Detect which cell encompasses the target text, then output its (X, Y) center coordinate. 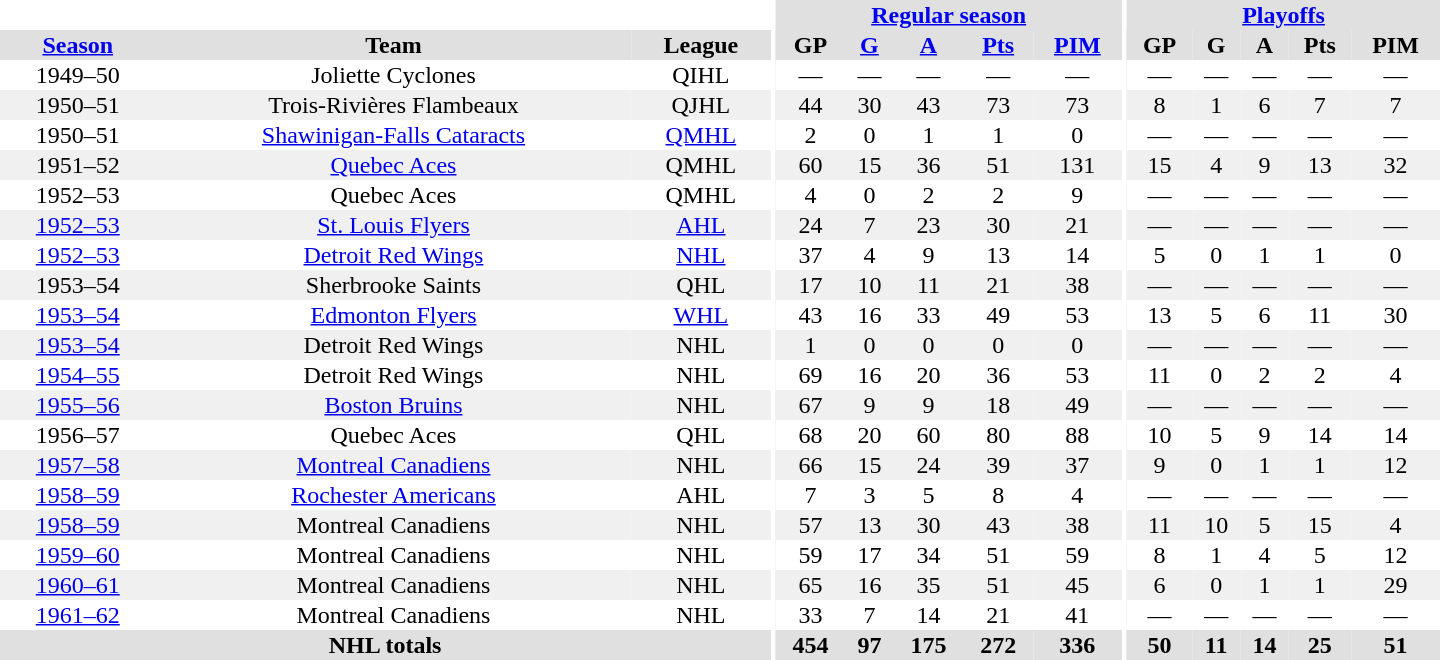
23 (929, 225)
25 (1320, 645)
69 (811, 375)
1955–56 (78, 405)
175 (929, 645)
Joliette Cyclones (394, 75)
44 (811, 105)
88 (1078, 435)
NHL totals (385, 645)
Trois-Rivières Flambeaux (394, 105)
Edmonton Flyers (394, 315)
272 (998, 645)
39 (998, 465)
66 (811, 465)
1957–58 (78, 465)
QIHL (700, 75)
50 (1160, 645)
St. Louis Flyers (394, 225)
97 (869, 645)
3 (869, 495)
80 (998, 435)
35 (929, 585)
Boston Bruins (394, 405)
Shawinigan-Falls Cataracts (394, 135)
1960–61 (78, 585)
67 (811, 405)
Season (78, 45)
WHL (700, 315)
45 (1078, 585)
131 (1078, 165)
18 (998, 405)
1949–50 (78, 75)
34 (929, 555)
Regular season (949, 15)
Playoffs (1284, 15)
1959–60 (78, 555)
QJHL (700, 105)
41 (1078, 615)
League (700, 45)
1956–57 (78, 435)
Rochester Americans (394, 495)
29 (1396, 585)
336 (1078, 645)
1961–62 (78, 615)
454 (811, 645)
57 (811, 525)
32 (1396, 165)
Team (394, 45)
68 (811, 435)
1951–52 (78, 165)
65 (811, 585)
Sherbrooke Saints (394, 285)
1954–55 (78, 375)
